Extract the [x, y] coordinate from the center of the cell holding the provided text.  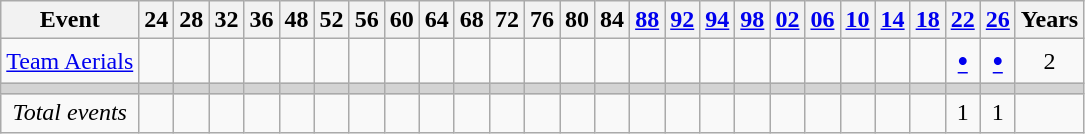
64 [436, 20]
Total events [70, 113]
60 [402, 20]
26 [998, 20]
80 [578, 20]
52 [332, 20]
2 [1049, 61]
92 [682, 20]
18 [928, 20]
84 [612, 20]
06 [822, 20]
14 [892, 20]
72 [506, 20]
Years [1049, 20]
Team Aerials [70, 61]
76 [542, 20]
24 [156, 20]
36 [262, 20]
56 [366, 20]
98 [752, 20]
32 [226, 20]
94 [718, 20]
22 [962, 20]
48 [296, 20]
28 [192, 20]
Event [70, 20]
68 [472, 20]
02 [788, 20]
88 [648, 20]
10 [858, 20]
